Return the [X, Y] coordinate for the center point of the cell that contains the specified text.  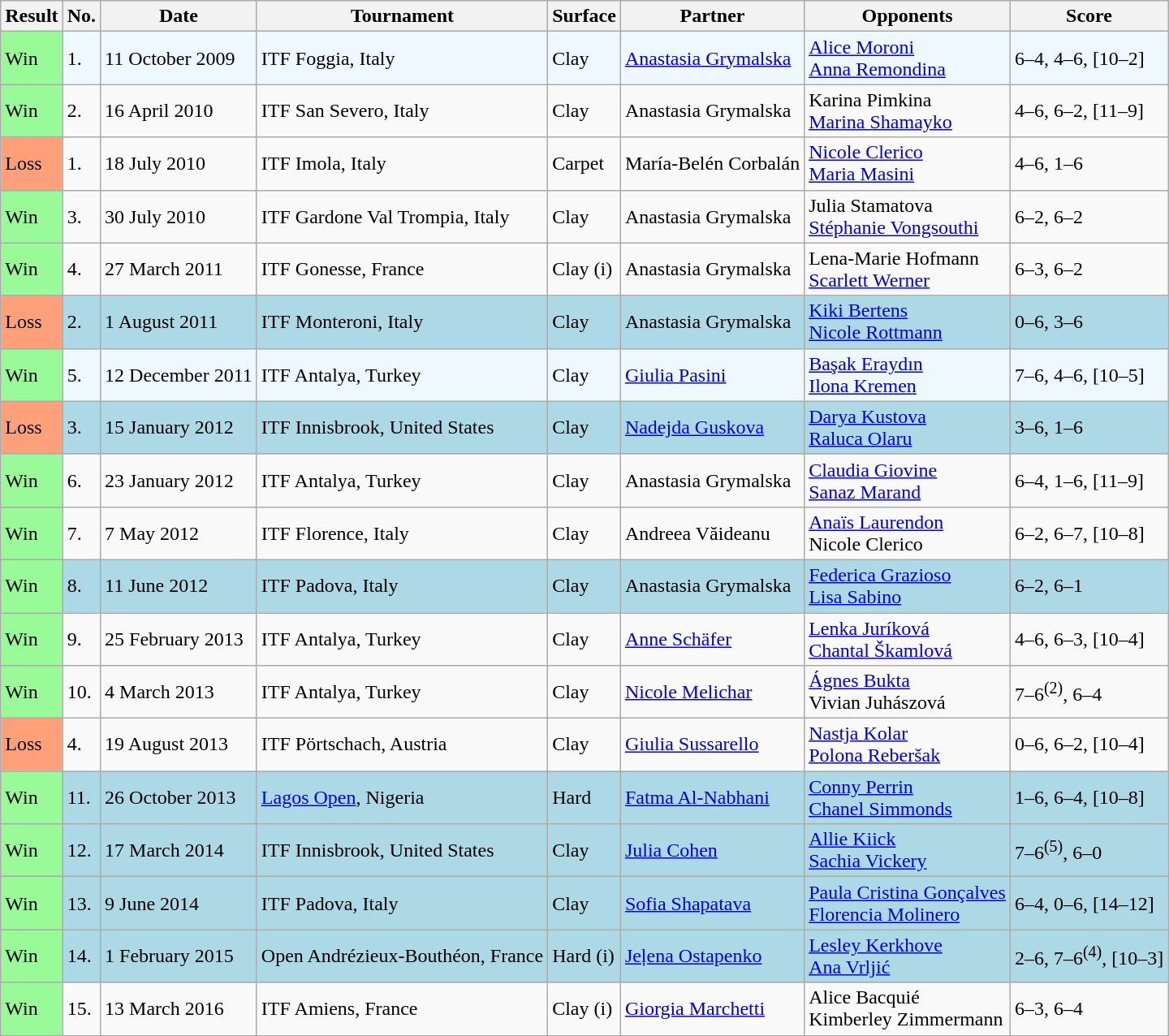
Date [179, 16]
25 February 2013 [179, 638]
Kiki Bertens Nicole Rottmann [908, 322]
7. [81, 533]
11 June 2012 [179, 586]
6–3, 6–2 [1089, 270]
ITF Monteroni, Italy [402, 322]
Julia Stamatova Stéphanie Vongsouthi [908, 216]
27 March 2011 [179, 270]
Jeļena Ostapenko [712, 956]
5. [81, 375]
1 August 2011 [179, 322]
Federica Grazioso Lisa Sabino [908, 586]
1 February 2015 [179, 956]
8. [81, 586]
Conny Perrin Chanel Simmonds [908, 797]
Surface [584, 16]
María-Belén Corbalán [712, 164]
12. [81, 851]
6–4, 4–6, [10–2] [1089, 58]
15 January 2012 [179, 427]
ITF Pörtschach, Austria [402, 745]
Hard (i) [584, 956]
Giulia Pasini [712, 375]
11. [81, 797]
Anaïs Laurendon Nicole Clerico [908, 533]
ITF Amiens, France [402, 1008]
Claudia Giovine Sanaz Marand [908, 481]
7 May 2012 [179, 533]
Giorgia Marchetti [712, 1008]
9. [81, 638]
Nastja Kolar Polona Reberšak [908, 745]
Giulia Sussarello [712, 745]
Opponents [908, 16]
Open Andrézieux-Bouthéon, France [402, 956]
6–2, 6–1 [1089, 586]
12 December 2011 [179, 375]
6–2, 6–2 [1089, 216]
Alice Moroni Anna Remondina [908, 58]
ITF Gonesse, France [402, 270]
ITF Foggia, Italy [402, 58]
Tournament [402, 16]
1–6, 6–4, [10–8] [1089, 797]
Fatma Al-Nabhani [712, 797]
3–6, 1–6 [1089, 427]
6–4, 0–6, [14–12] [1089, 903]
Nicole Clerico Maria Masini [908, 164]
Andreea Văideanu [712, 533]
Lenka Juríková Chantal Škamlová [908, 638]
Başak Eraydın Ilona Kremen [908, 375]
Darya Kustova Raluca Olaru [908, 427]
7–6, 4–6, [10–5] [1089, 375]
Paula Cristina Gonçalves Florencia Molinero [908, 903]
Lagos Open, Nigeria [402, 797]
0–6, 3–6 [1089, 322]
14. [81, 956]
Hard [584, 797]
Allie Kiick Sachia Vickery [908, 851]
10. [81, 692]
2–6, 7–6(4), [10–3] [1089, 956]
Score [1089, 16]
9 June 2014 [179, 903]
Partner [712, 16]
Julia Cohen [712, 851]
15. [81, 1008]
6–2, 6–7, [10–8] [1089, 533]
4 March 2013 [179, 692]
6–3, 6–4 [1089, 1008]
11 October 2009 [179, 58]
Anne Schäfer [712, 638]
4–6, 6–2, [11–9] [1089, 110]
ITF Imola, Italy [402, 164]
7–6(5), 6–0 [1089, 851]
6–4, 1–6, [11–9] [1089, 481]
No. [81, 16]
4–6, 6–3, [10–4] [1089, 638]
Ágnes Bukta Vivian Juhászová [908, 692]
Karina Pimkina Marina Shamayko [908, 110]
13. [81, 903]
13 March 2016 [179, 1008]
ITF San Severo, Italy [402, 110]
26 October 2013 [179, 797]
Nadejda Guskova [712, 427]
Nicole Melichar [712, 692]
Sofia Shapatava [712, 903]
6. [81, 481]
17 March 2014 [179, 851]
ITF Florence, Italy [402, 533]
0–6, 6–2, [10–4] [1089, 745]
30 July 2010 [179, 216]
Carpet [584, 164]
Alice Bacquié Kimberley Zimmermann [908, 1008]
4–6, 1–6 [1089, 164]
ITF Gardone Val Trompia, Italy [402, 216]
Result [32, 16]
Lesley Kerkhove Ana Vrljić [908, 956]
16 April 2010 [179, 110]
19 August 2013 [179, 745]
23 January 2012 [179, 481]
7–6(2), 6–4 [1089, 692]
Lena-Marie Hofmann Scarlett Werner [908, 270]
18 July 2010 [179, 164]
